For the text-containing cell, return its midpoint in [X, Y] coordinate format. 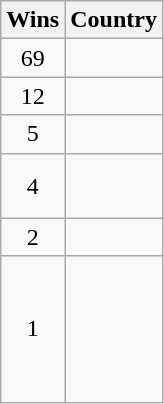
1 [33, 329]
5 [33, 134]
4 [33, 186]
Country [114, 20]
Wins [33, 20]
69 [33, 58]
2 [33, 237]
12 [33, 96]
